Return the (X, Y) coordinate for the center point of the cell that contains the specified text.  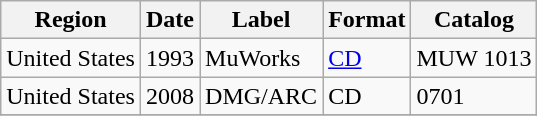
2008 (170, 96)
Region (71, 20)
MUW 1013 (474, 58)
0701 (474, 96)
MuWorks (262, 58)
Date (170, 20)
DMG/ARC (262, 96)
Format (367, 20)
Catalog (474, 20)
1993 (170, 58)
Label (262, 20)
